Search for the cell housing the specified text and yield its (x, y) center coordinate. 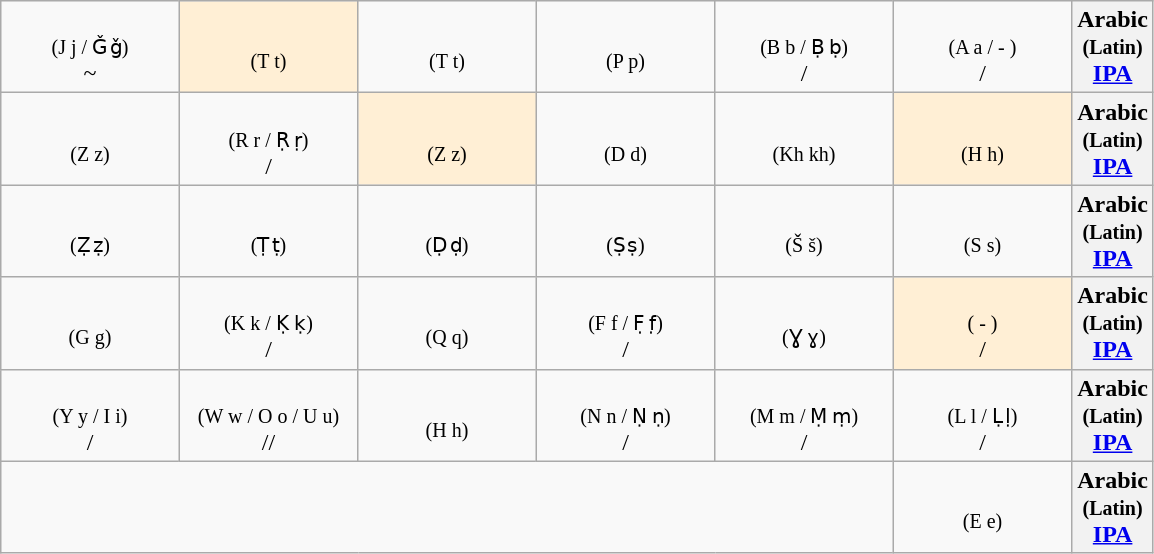
(E e) (982, 507)
(Ṣ ṣ) (625, 231)
(Š š) (804, 231)
(Ɣ ɣ) (804, 323)
( - )/ (982, 323)
(G g) (90, 323)
(K k / Ḳ ḳ)/ (268, 323)
(S s) (982, 231)
(Q q) (447, 323)
(L l / Ḷ ḷ)/ (982, 415)
(P p) (625, 47)
(Kh kh) (804, 139)
(N n / Ṇ ṇ)/ (625, 415)
(W w / O o / U u)// (268, 415)
(B b / Ḅ ḅ)/ (804, 47)
(Y y / I i)/ (90, 415)
(R r / Ṛ ṛ)/ (268, 139)
(Ẓ ẓ) (90, 231)
(D d) (625, 139)
‌( - / A a)/ (982, 47)
(M m / Ṃ ṃ)/ (804, 415)
(Ṭ ṭ) (268, 231)
(Ḍ ḍ) (447, 231)
(F f / F̣ f̣)/ (625, 323)
(J j / Ǧ ǧ)~ (90, 47)
